Find where the given text appears and provide that cell's center as [X, Y] coordinate. 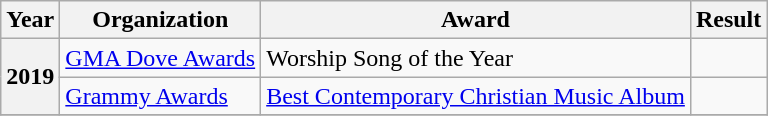
Organization [160, 20]
Best Contemporary Christian Music Album [476, 96]
Grammy Awards [160, 96]
Result [728, 20]
2019 [30, 77]
Year [30, 20]
GMA Dove Awards [160, 58]
Award [476, 20]
Worship Song of the Year [476, 58]
